Extract the [x, y] coordinate from the center of the cell holding the provided text.  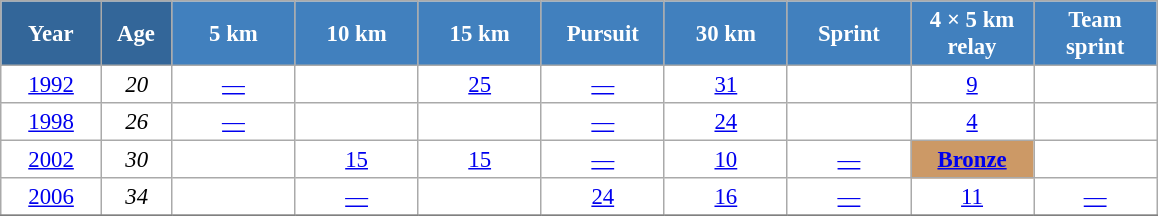
2006 [52, 197]
9 [972, 85]
Bronze [972, 160]
26 [136, 122]
30 [136, 160]
1992 [52, 85]
4 [972, 122]
31 [726, 85]
Team sprint [1096, 34]
5 km [234, 34]
Pursuit [602, 34]
10 [726, 160]
25 [480, 85]
15 km [480, 34]
Year [52, 34]
20 [136, 85]
30 km [726, 34]
Sprint [848, 34]
1998 [52, 122]
2002 [52, 160]
16 [726, 197]
11 [972, 197]
4 × 5 km relay [972, 34]
34 [136, 197]
Age [136, 34]
10 km [356, 34]
